Capture the cell that displays the provided text and extract its (x, y) central coordinate. 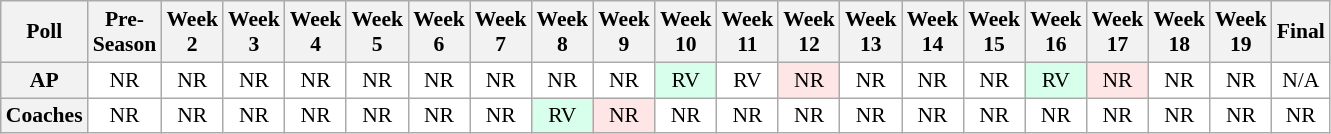
Poll (44, 32)
Week14 (933, 32)
Week13 (871, 32)
Week15 (994, 32)
Week16 (1056, 32)
AP (44, 80)
Week5 (377, 32)
Week7 (501, 32)
Week8 (562, 32)
Final (1301, 32)
Week4 (316, 32)
Coaches (44, 116)
Week18 (1179, 32)
Pre-Season (125, 32)
Week6 (439, 32)
Week10 (686, 32)
Week17 (1118, 32)
Week9 (624, 32)
Week19 (1241, 32)
Week2 (192, 32)
Week11 (748, 32)
Week3 (254, 32)
Week12 (809, 32)
N/A (1301, 80)
